Pinpoint the cell where the given text exists, returning its (X, Y) midpoint coordinate. 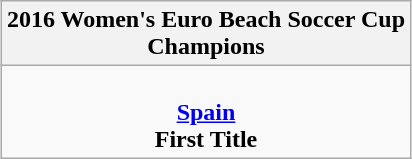
2016 Women's Euro Beach Soccer CupChampions (206, 34)
SpainFirst Title (206, 112)
